Locate the cell with the specified text and output its [X, Y] center coordinate. 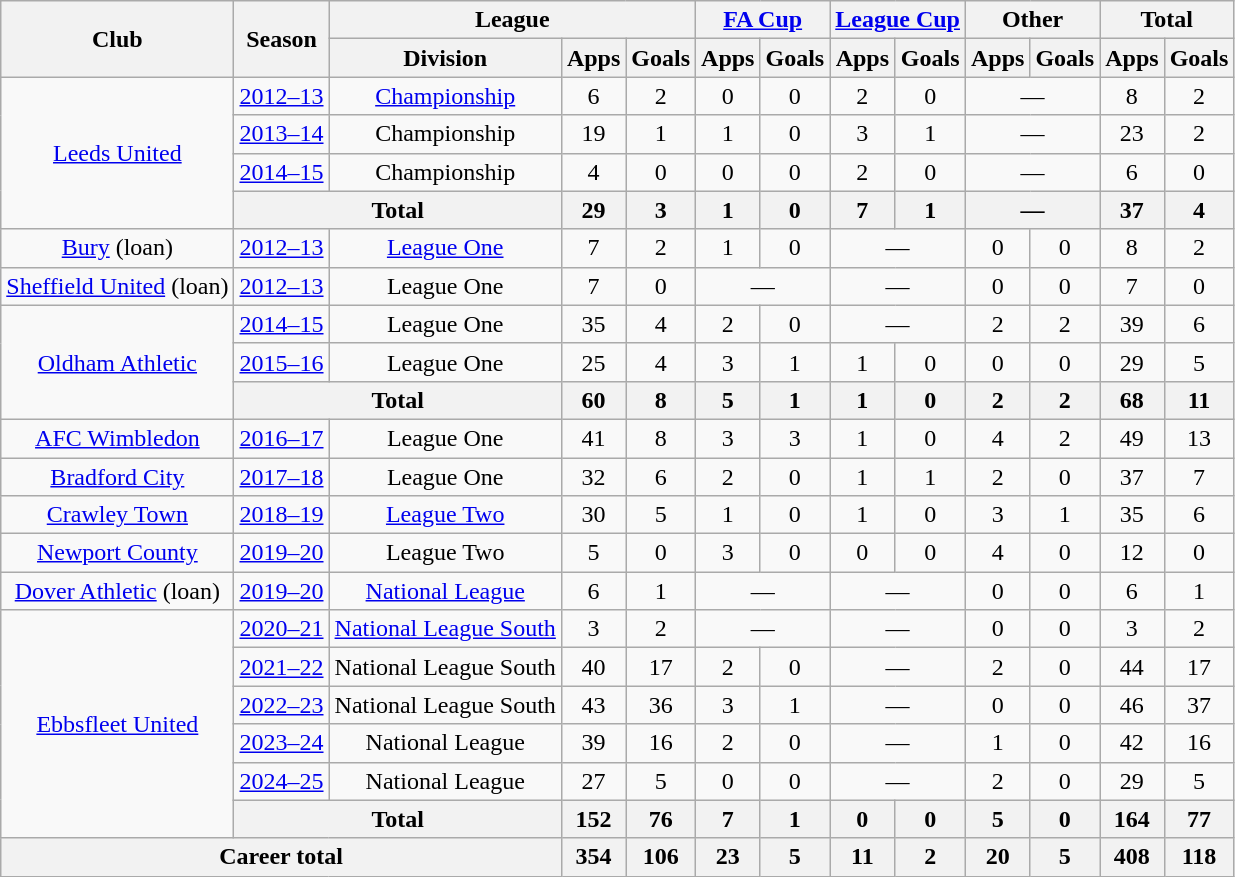
2013–14 [282, 134]
Career total [282, 857]
Leeds United [118, 153]
42 [1132, 743]
2023–24 [282, 743]
2021–22 [282, 667]
408 [1132, 857]
32 [593, 477]
106 [661, 857]
Ebbsfleet United [118, 724]
Sheffield United (loan) [118, 286]
46 [1132, 705]
FA Cup [763, 20]
Oldham Athletic [118, 362]
44 [1132, 667]
12 [1132, 553]
27 [593, 781]
Bury (loan) [118, 248]
152 [593, 819]
Newport County [118, 553]
AFC Wimbledon [118, 438]
68 [1132, 400]
2018–19 [282, 515]
League [512, 20]
76 [661, 819]
354 [593, 857]
25 [593, 362]
Season [282, 39]
2022–23 [282, 705]
40 [593, 667]
2015–16 [282, 362]
118 [1199, 857]
Bradford City [118, 477]
League Cup [898, 20]
Division [445, 58]
36 [661, 705]
41 [593, 438]
20 [997, 857]
49 [1132, 438]
30 [593, 515]
Crawley Town [118, 515]
43 [593, 705]
Club [118, 39]
Other [1032, 20]
164 [1132, 819]
77 [1199, 819]
19 [593, 134]
2017–18 [282, 477]
2016–17 [282, 438]
Dover Athletic (loan) [118, 591]
2024–25 [282, 781]
2020–21 [282, 629]
60 [593, 400]
13 [1199, 438]
